Return the (X, Y) coordinate for the center point of the cell that contains the specified text.  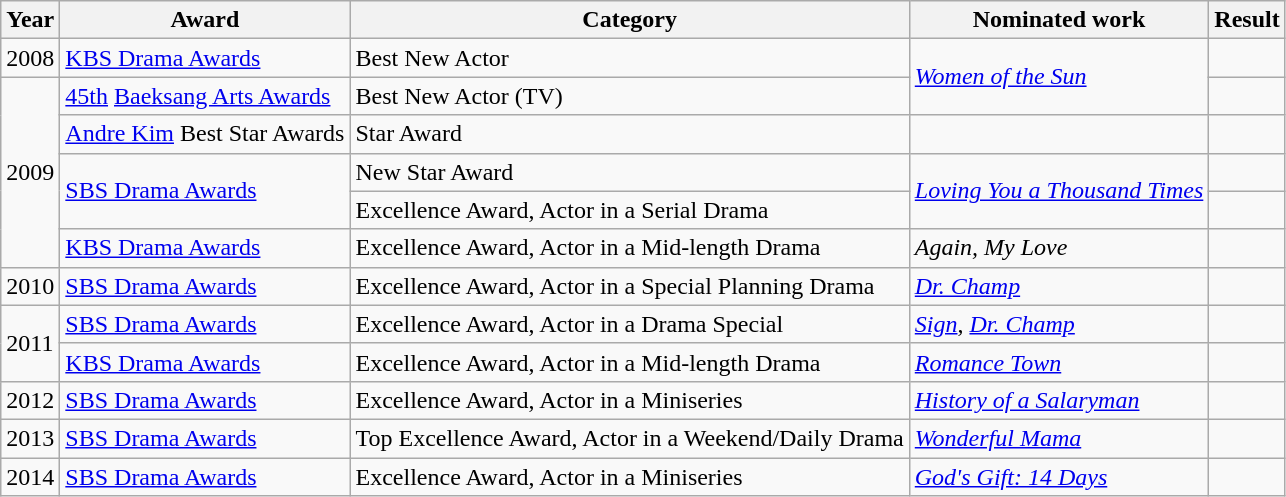
Dr. Champ (1059, 286)
Women of the Sun (1059, 77)
45th Baeksang Arts Awards (205, 96)
2014 (30, 477)
Andre Kim Best Star Awards (205, 134)
Star Award (630, 134)
Best New Actor (630, 58)
2008 (30, 58)
New Star Award (630, 172)
Excellence Award, Actor in a Serial Drama (630, 210)
Year (30, 20)
Loving You a Thousand Times (1059, 191)
Excellence Award, Actor in a Special Planning Drama (630, 286)
2013 (30, 438)
2012 (30, 400)
Romance Town (1059, 362)
God's Gift: 14 Days (1059, 477)
Result (1247, 20)
Excellence Award, Actor in a Drama Special (630, 324)
2011 (30, 343)
Nominated work (1059, 20)
Best New Actor (TV) (630, 96)
Wonderful Mama (1059, 438)
2010 (30, 286)
Again, My Love (1059, 248)
2009 (30, 172)
Sign, Dr. Champ (1059, 324)
History of a Salaryman (1059, 400)
Top Excellence Award, Actor in a Weekend/Daily Drama (630, 438)
Category (630, 20)
Award (205, 20)
